Scan for the cell matching the given text and deliver its [X, Y] coordinate at center. 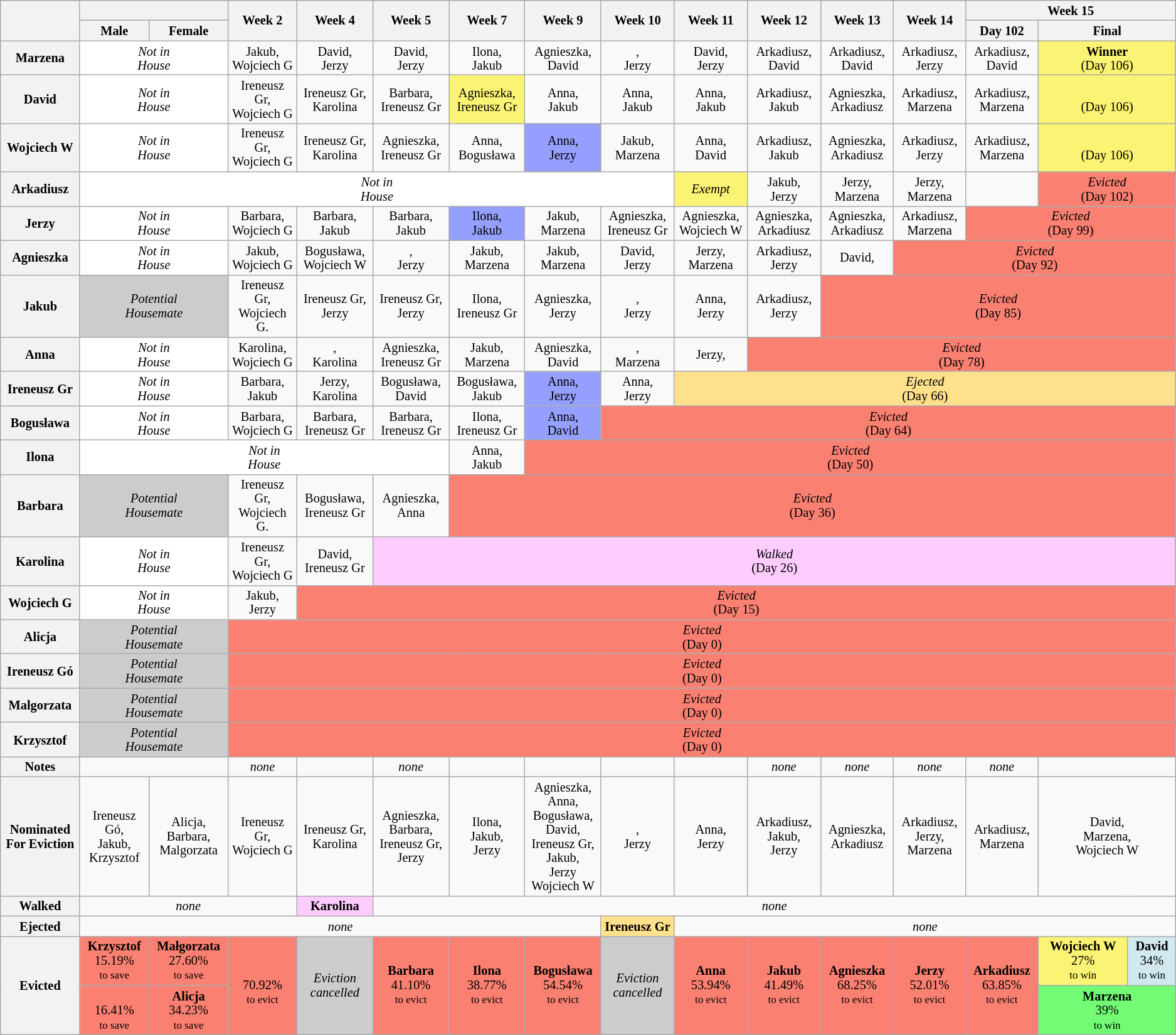
Female [188, 30]
Wojciech W [40, 147]
Week 12 [784, 20]
David,Ireneusz Gr [335, 561]
Agnieszka,Jerzy [563, 306]
Agnieszka68.25%to evict [857, 985]
Anna,Bogusława [487, 147]
Week 4 [335, 20]
Bogusława,David [411, 389]
Week 15 [1071, 10]
Małgorzata27.60%to save [188, 961]
Ilona [40, 457]
Week 9 [563, 20]
David34%to win [1152, 961]
Ireneusz Gó,Jakub,Krzysztof [114, 836]
Bogusława54.54%to evict [563, 985]
Wojciech G [40, 602]
Malgorzata [40, 705]
Agnieszka,Wojciech W [711, 223]
Week 14 [930, 20]
Evicted(Day 50) [850, 457]
Final [1106, 30]
Exempt [711, 189]
Evicted(Day 102) [1106, 189]
Ejected [40, 926]
Marzena [40, 58]
David,Marzena,Wojciech W [1106, 836]
Jerzy, [711, 354]
Winner(Day 106) [1106, 58]
Marzena39%to win [1106, 1010]
Arkadiusz [40, 189]
David, [857, 257]
Barbara [40, 506]
NominatedFor Eviction [40, 836]
Notes [40, 767]
Week 7 [487, 20]
Agnieszka,Anna [411, 506]
Week 10 [637, 20]
Arkadiusz,Jerzy,Marzena [930, 836]
Evicted(Day 64) [888, 423]
Barbara41.10%to evict [411, 985]
Day 102 [1002, 30]
Agnieszka [40, 257]
Week 5 [411, 20]
Evicted(Day 85) [999, 306]
David [40, 99]
Agnieszka,Barbara,Ireneusz Gr,Jerzy [411, 836]
,Marzena [637, 354]
Arkadiusz63.85%to evict [1002, 985]
Karolina,Wojciech G [263, 354]
16.41%to save [114, 1010]
Evicted(Day 78) [962, 354]
Agnieszka,Anna,Bogusława,David,Ireneusz Gr,Jakub,JerzyWojciech W [563, 836]
Alicja,Barbara,Malgorzata [188, 836]
Evicted(Day 99) [1071, 223]
Week 11 [711, 20]
Arkadiusz,Jakub,Jerzy [784, 836]
Alicja34.23%to save [188, 1010]
Jakub41.49%to evict [784, 985]
Bogusława,Jakub [487, 389]
Krzysztof15.19%to save [114, 961]
Jerzy52.01%to evict [930, 985]
Bogusława [40, 423]
Anna [40, 354]
Ejected(Day 66) [925, 389]
Ilona,Jakub,Jerzy [487, 836]
Krzysztof [40, 739]
Bogusława,Ireneusz Gr [335, 506]
Male [114, 30]
Walked [40, 906]
70.92%to evict [263, 985]
Bogusława,Wojciech W [335, 257]
Alicja [40, 636]
Anna53.94%to evict [711, 985]
Week 13 [857, 20]
Wojciech W27%to win [1083, 961]
Ilona38.77%to evict [487, 985]
Jakub [40, 306]
Jerzy,Karolina [335, 389]
Jerzy [40, 223]
Week 2 [263, 20]
Evicted(Day 36) [813, 506]
Evicted(Day 15) [736, 602]
Evicted(Day 92) [1035, 257]
Ireneusz Gó [40, 671]
Evicted [40, 985]
Walked(Day 26) [775, 561]
,Karolina [335, 354]
